For the text-containing cell, return its midpoint in [X, Y] coordinate format. 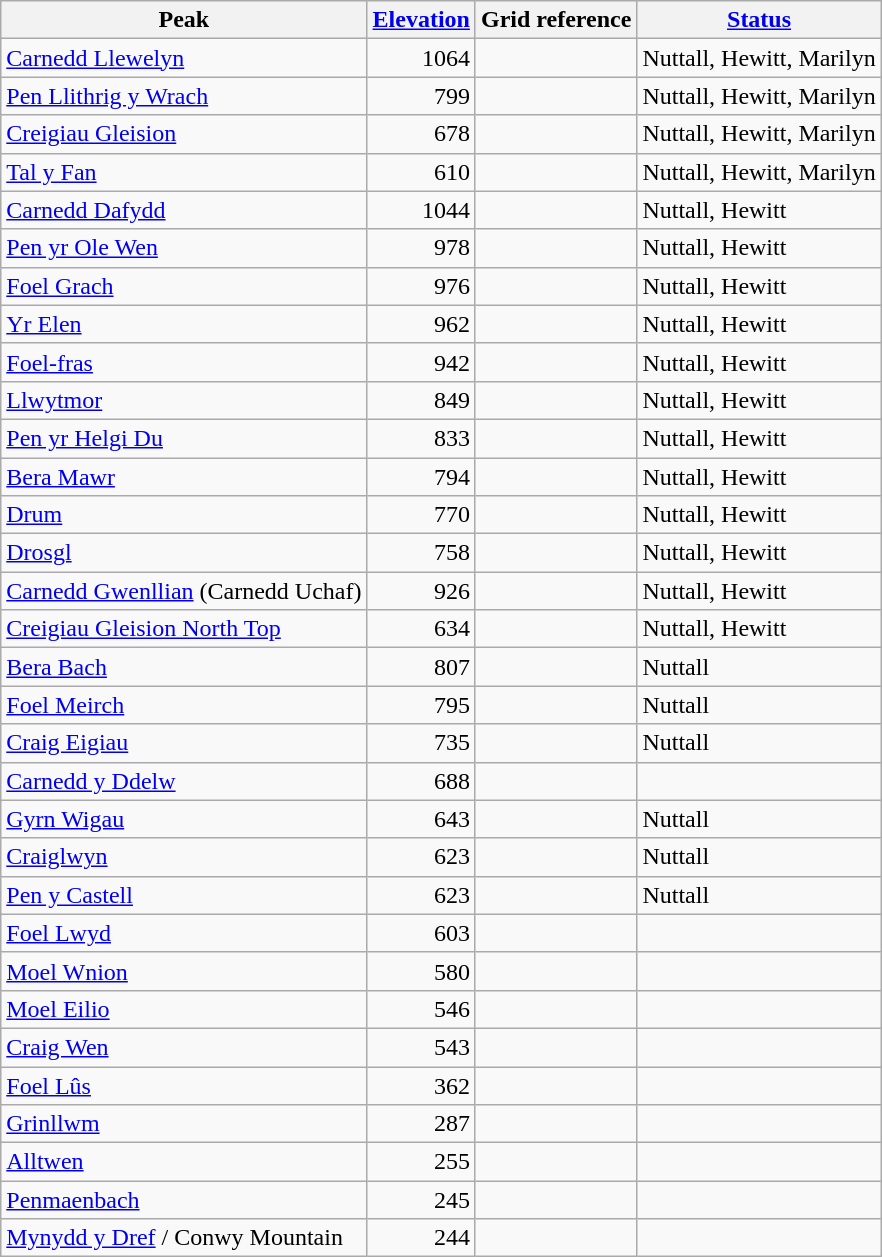
978 [421, 248]
Craig Eigiau [184, 743]
Creigiau Gleision [184, 134]
Moel Wnion [184, 971]
1044 [421, 210]
758 [421, 553]
Penmaenbach [184, 1200]
Moel Eilio [184, 1009]
643 [421, 819]
795 [421, 705]
287 [421, 1124]
Pen yr Ole Wen [184, 248]
Foel Lwyd [184, 933]
Elevation [421, 20]
Carnedd Dafydd [184, 210]
Gyrn Wigau [184, 819]
1064 [421, 58]
Foel-fras [184, 362]
Grid reference [556, 20]
610 [421, 172]
Carnedd Llewelyn [184, 58]
244 [421, 1238]
Craiglwyn [184, 857]
Bera Mawr [184, 477]
Creigiau Gleision North Top [184, 629]
Llwytmor [184, 400]
849 [421, 400]
Drosgl [184, 553]
770 [421, 515]
634 [421, 629]
543 [421, 1047]
688 [421, 781]
Grinllwm [184, 1124]
603 [421, 933]
Alltwen [184, 1162]
Yr Elen [184, 324]
833 [421, 438]
255 [421, 1162]
Peak [184, 20]
942 [421, 362]
735 [421, 743]
Pen y Castell [184, 895]
362 [421, 1085]
794 [421, 477]
580 [421, 971]
Foel Grach [184, 286]
Status [759, 20]
Tal y Fan [184, 172]
Foel Lûs [184, 1085]
807 [421, 667]
976 [421, 286]
799 [421, 96]
678 [421, 134]
546 [421, 1009]
Carnedd Gwenllian (Carnedd Uchaf) [184, 591]
962 [421, 324]
926 [421, 591]
Foel Meirch [184, 705]
245 [421, 1200]
Pen Llithrig y Wrach [184, 96]
Pen yr Helgi Du [184, 438]
Drum [184, 515]
Bera Bach [184, 667]
Mynydd y Dref / Conwy Mountain [184, 1238]
Craig Wen [184, 1047]
Carnedd y Ddelw [184, 781]
